Provide the [X, Y] coordinate of the cell's center where the given text is located.  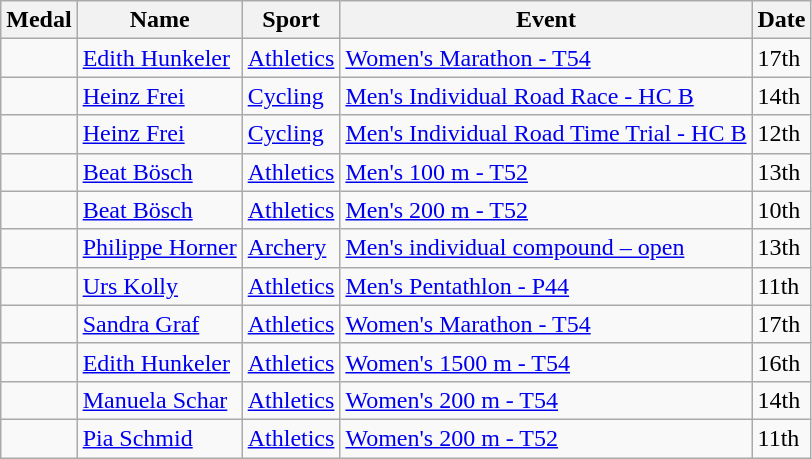
Urs Kolly [160, 286]
Philippe Horner [160, 248]
Event [546, 20]
Men's 200 m - T52 [546, 210]
16th [782, 362]
Medal [39, 20]
Women's 1500 m - T54 [546, 362]
Men's Pentathlon - P44 [546, 286]
Name [160, 20]
Men's Individual Road Time Trial - HC B [546, 134]
Men's 100 m - T52 [546, 172]
Pia Schmid [160, 438]
10th [782, 210]
Men's Individual Road Race - HC B [546, 96]
Sport [291, 20]
Date [782, 20]
Men's individual compound – open [546, 248]
Archery [291, 248]
12th [782, 134]
Women's 200 m - T52 [546, 438]
Manuela Schar [160, 400]
Sandra Graf [160, 324]
Women's 200 m - T54 [546, 400]
